Determine the (X, Y) coordinate at the center of the cell enclosing the given text.  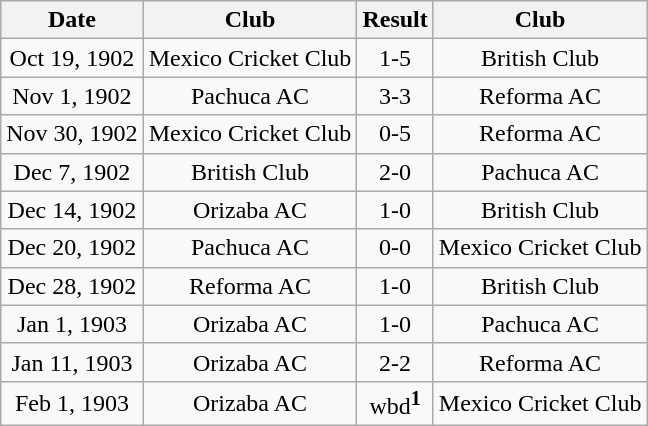
0-5 (395, 134)
Dec 20, 1902 (72, 248)
2-2 (395, 362)
Feb 1, 1903 (72, 404)
2-0 (395, 172)
0-0 (395, 248)
Dec 14, 1902 (72, 210)
3-3 (395, 96)
1-5 (395, 58)
Nov 1, 1902 (72, 96)
Dec 7, 1902 (72, 172)
Oct 19, 1902 (72, 58)
Dec 28, 1902 (72, 286)
Jan 1, 1903 (72, 324)
Nov 30, 1902 (72, 134)
wbd1 (395, 404)
Result (395, 20)
Jan 11, 1903 (72, 362)
Date (72, 20)
